Provide the (x, y) coordinate of the cell's center where the given text is located.  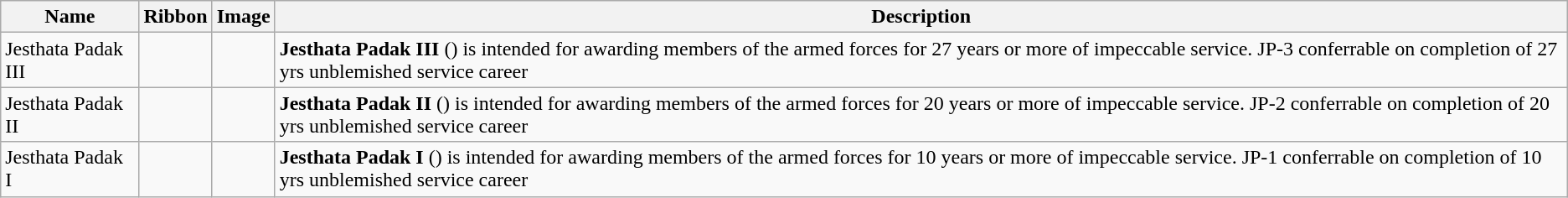
Jesthata Padak I (70, 169)
Ribbon (176, 17)
Jesthata Padak III (70, 60)
Jesthata Padak II (70, 114)
Image (243, 17)
Name (70, 17)
Description (921, 17)
